Find where the given text appears and provide that cell's center as (x, y) coordinate. 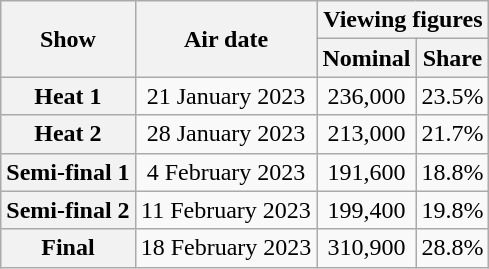
28 January 2023 (226, 134)
11 February 2023 (226, 210)
310,900 (366, 248)
18.8% (452, 172)
Heat 1 (68, 96)
21.7% (452, 134)
18 February 2023 (226, 248)
Final (68, 248)
Air date (226, 39)
Heat 2 (68, 134)
Show (68, 39)
236,000 (366, 96)
19.8% (452, 210)
199,400 (366, 210)
Semi-final 2 (68, 210)
23.5% (452, 96)
191,600 (366, 172)
4 February 2023 (226, 172)
Nominal (366, 58)
Viewing figures (403, 20)
21 January 2023 (226, 96)
Share (452, 58)
Semi-final 1 (68, 172)
28.8% (452, 248)
213,000 (366, 134)
